From the cell containing the given text, extract its center point as [x, y] coordinate. 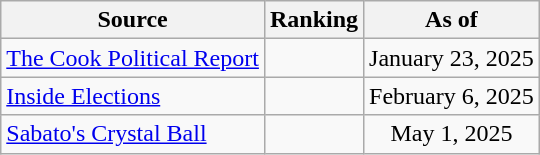
May 1, 2025 [452, 134]
The Cook Political Report [133, 58]
January 23, 2025 [452, 58]
Ranking [314, 20]
As of [452, 20]
February 6, 2025 [452, 96]
Inside Elections [133, 96]
Source [133, 20]
Sabato's Crystal Ball [133, 134]
